Capture the cell that displays the provided text and extract its [x, y] central coordinate. 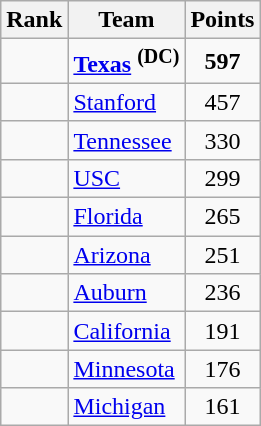
Rank [34, 20]
Tennessee [126, 140]
597 [222, 62]
191 [222, 331]
Texas (DC) [126, 62]
176 [222, 369]
Michigan [126, 407]
Arizona [126, 255]
161 [222, 407]
Auburn [126, 293]
299 [222, 178]
Stanford [126, 102]
Team [126, 20]
Florida [126, 217]
251 [222, 255]
California [126, 331]
USC [126, 178]
236 [222, 293]
Minnesota [126, 369]
Points [222, 20]
330 [222, 140]
457 [222, 102]
265 [222, 217]
